Return (X, Y) of the center of cell containing provided text 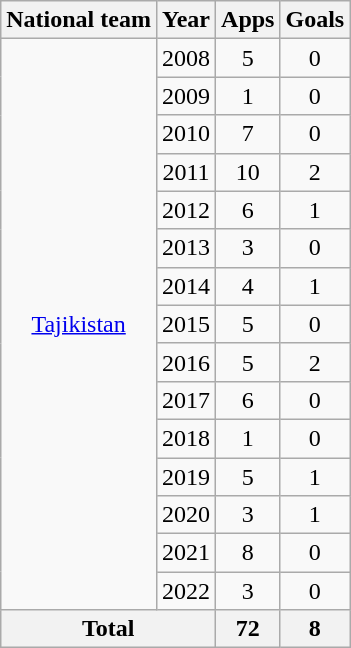
2008 (186, 58)
2011 (186, 172)
2021 (186, 553)
7 (248, 134)
Apps (248, 20)
2009 (186, 96)
2019 (186, 477)
Tajikistan (79, 324)
2010 (186, 134)
72 (248, 629)
2016 (186, 362)
Year (186, 20)
2017 (186, 400)
2013 (186, 248)
10 (248, 172)
4 (248, 286)
2015 (186, 324)
2012 (186, 210)
Goals (315, 20)
2020 (186, 515)
National team (79, 20)
Total (108, 629)
2014 (186, 286)
2018 (186, 438)
2022 (186, 591)
